Scan for the cell matching the given text and deliver its (X, Y) coordinate at center. 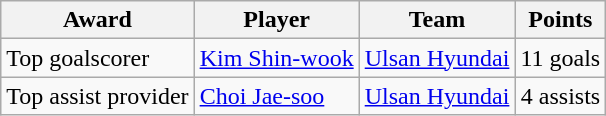
11 goals (560, 58)
Points (560, 20)
Team (437, 20)
Kim Shin-wook (276, 58)
4 assists (560, 96)
Top assist provider (98, 96)
Player (276, 20)
Top goalscorer (98, 58)
Award (98, 20)
Choi Jae-soo (276, 96)
